Determine the (x, y) coordinate at the center of the cell enclosing the given text.  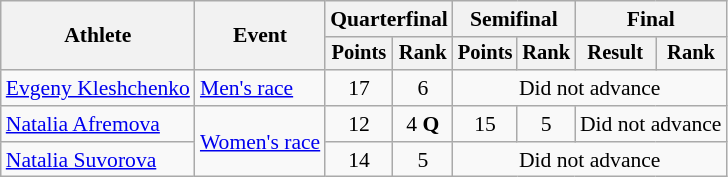
Evgeny Kleshchenko (98, 88)
12 (358, 124)
5 (546, 124)
Athlete (98, 36)
15 (485, 124)
17 (358, 88)
Women's race (260, 142)
Natalia Afremova (98, 124)
6 (423, 88)
Semifinal (514, 19)
Event (260, 36)
Final (651, 19)
Quarterfinal (389, 19)
Result (616, 54)
Men's race (260, 88)
4 Q (423, 124)
